Return the [X, Y] coordinate for the center point of the cell that contains the specified text.  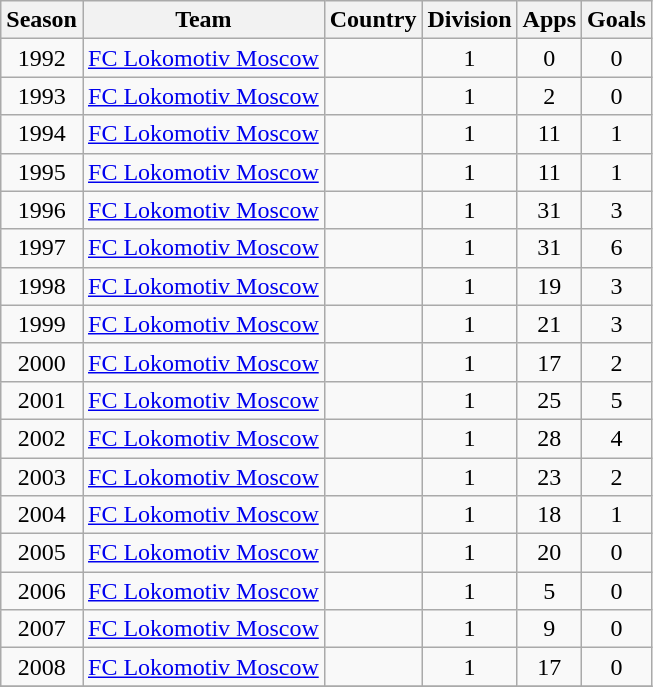
6 [617, 248]
1992 [42, 58]
2006 [42, 591]
2003 [42, 477]
2000 [42, 362]
1996 [42, 210]
Season [42, 20]
1993 [42, 96]
2004 [42, 515]
2002 [42, 438]
18 [549, 515]
Apps [549, 20]
20 [549, 553]
28 [549, 438]
Team [203, 20]
1995 [42, 172]
1998 [42, 286]
2008 [42, 667]
25 [549, 400]
23 [549, 477]
2001 [42, 400]
1994 [42, 134]
Country [373, 20]
2005 [42, 553]
19 [549, 286]
21 [549, 324]
1997 [42, 248]
9 [549, 629]
2007 [42, 629]
Goals [617, 20]
4 [617, 438]
Division [470, 20]
1999 [42, 324]
